From the cell containing the given text, extract its center point as [X, Y] coordinate. 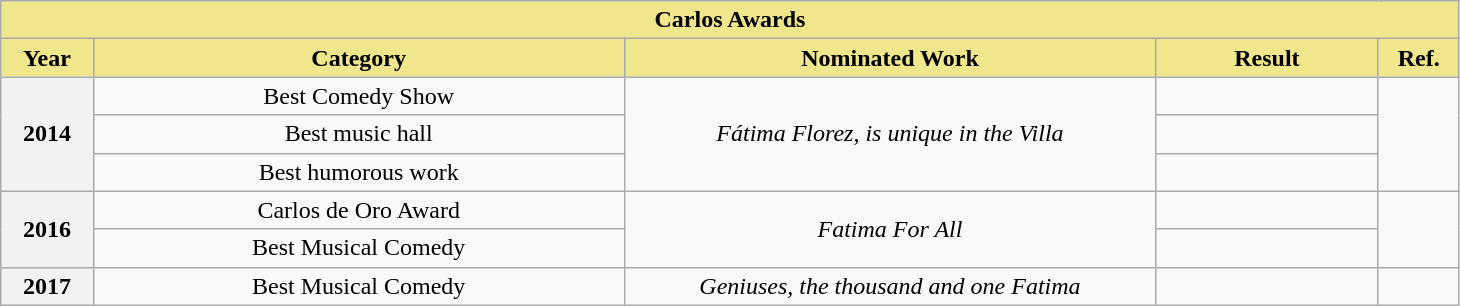
Carlos de Oro Award [358, 210]
2017 [47, 286]
Year [47, 58]
Geniuses, the thousand and one Fatima [890, 286]
Nominated Work [890, 58]
Carlos Awards [730, 20]
Fátima Florez, is unique in the Villa [890, 134]
2016 [47, 229]
Fatima For All [890, 229]
Result [1268, 58]
Ref. [1418, 58]
Best Comedy Show [358, 96]
Best humorous work [358, 172]
2014 [47, 134]
Best music hall [358, 134]
Category [358, 58]
